Pinpoint the cell where the given text exists, returning its (x, y) midpoint coordinate. 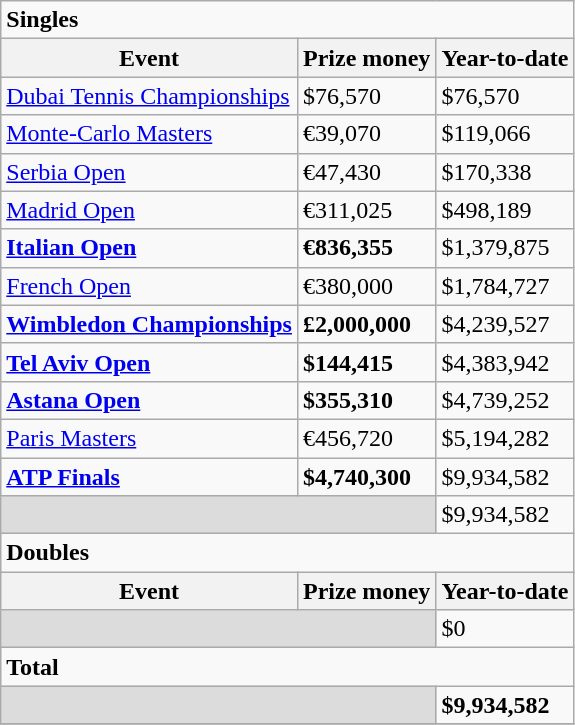
Doubles (288, 553)
$498,189 (505, 210)
€456,720 (366, 438)
Dubai Tennis Championships (150, 96)
€47,430 (366, 172)
Madrid Open (150, 210)
$4,739,252 (505, 400)
$355,310 (366, 400)
Singles (288, 20)
Monte-Carlo Masters (150, 134)
ATP Finals (150, 477)
$1,784,727 (505, 286)
$4,383,942 (505, 362)
French Open (150, 286)
Serbia Open (150, 172)
Paris Masters (150, 438)
€836,355 (366, 248)
Italian Open (150, 248)
Total (288, 667)
$119,066 (505, 134)
€39,070 (366, 134)
$170,338 (505, 172)
$4,239,527 (505, 324)
Astana Open (150, 400)
£2,000,000 (366, 324)
€311,025 (366, 210)
$144,415 (366, 362)
Tel Aviv Open (150, 362)
$5,194,282 (505, 438)
$0 (505, 629)
$1,379,875 (505, 248)
€380,000 (366, 286)
Wimbledon Championships (150, 324)
$4,740,300 (366, 477)
